Locate the cell with the specified text and output its (X, Y) center coordinate. 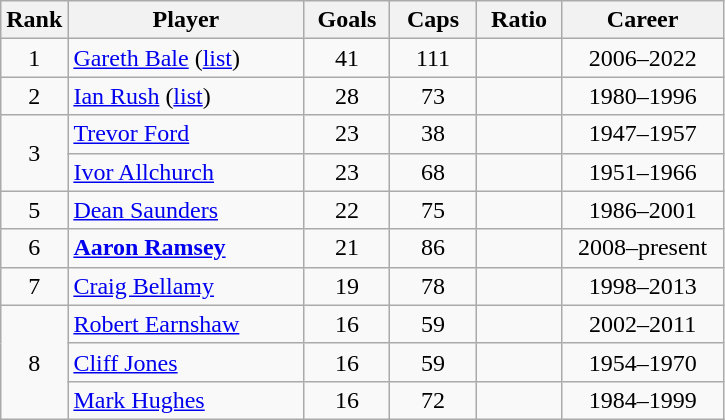
Player (186, 20)
1947–1957 (642, 134)
1986–2001 (642, 210)
Trevor Ford (186, 134)
7 (34, 286)
78 (433, 286)
6 (34, 248)
Craig Bellamy (186, 286)
Ratio (519, 20)
1998–2013 (642, 286)
Ian Rush (list) (186, 96)
1954–1970 (642, 362)
111 (433, 58)
Mark Hughes (186, 400)
1 (34, 58)
68 (433, 172)
5 (34, 210)
72 (433, 400)
2002–2011 (642, 324)
Robert Earnshaw (186, 324)
38 (433, 134)
2006–2022 (642, 58)
Dean Saunders (186, 210)
19 (347, 286)
Cliff Jones (186, 362)
Aaron Ramsey (186, 248)
28 (347, 96)
3 (34, 153)
Ivor Allchurch (186, 172)
Gareth Bale (list) (186, 58)
1951–1966 (642, 172)
2 (34, 96)
8 (34, 362)
73 (433, 96)
2008–present (642, 248)
21 (347, 248)
Caps (433, 20)
Goals (347, 20)
22 (347, 210)
75 (433, 210)
Career (642, 20)
41 (347, 58)
Rank (34, 20)
1984–1999 (642, 400)
1980–1996 (642, 96)
86 (433, 248)
